Capture the cell that displays the provided text and extract its [x, y] central coordinate. 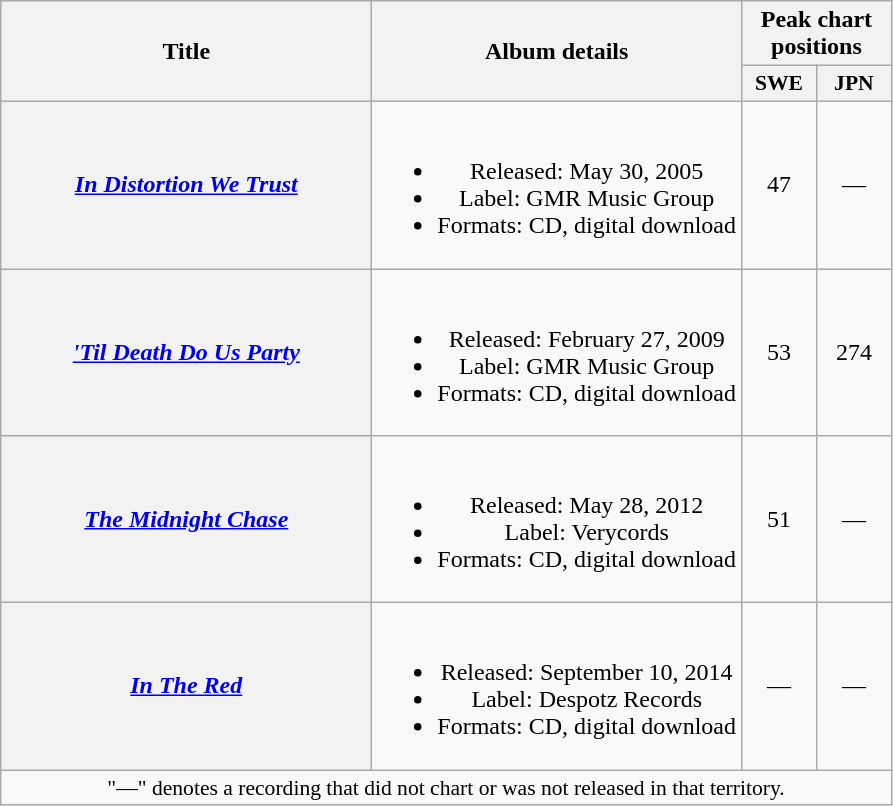
53 [780, 352]
Released: May 30, 2005Label: GMR Music GroupFormats: CD, digital download [557, 184]
51 [780, 520]
JPN [854, 84]
'Til Death Do Us Party [186, 352]
In The Red [186, 686]
Album details [557, 52]
Title [186, 52]
"—" denotes a recording that did not chart or was not released in that territory. [446, 788]
Released: May 28, 2012Label: VerycordsFormats: CD, digital download [557, 520]
Peak chart positions [817, 34]
In Distortion We Trust [186, 184]
SWE [780, 84]
Released: February 27, 2009Label: GMR Music GroupFormats: CD, digital download [557, 352]
Released: September 10, 2014Label: Despotz RecordsFormats: CD, digital download [557, 686]
274 [854, 352]
The Midnight Chase [186, 520]
47 [780, 184]
